Scan for the cell matching the given text and deliver its (x, y) coordinate at center. 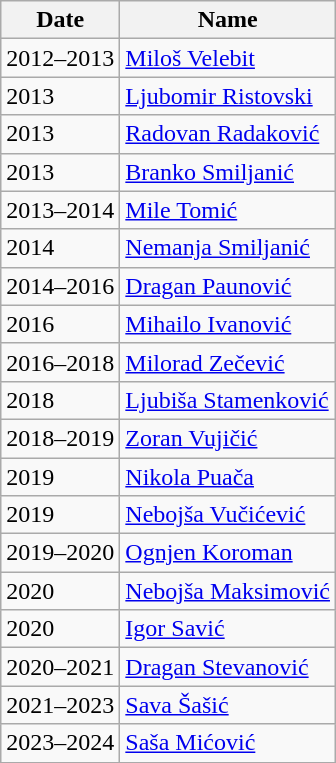
2016 (60, 324)
Mihailo Ivanović (228, 324)
2019–2020 (60, 553)
Milorad Zečević (228, 362)
2018–2019 (60, 438)
Saša Mićović (228, 743)
2016–2018 (60, 362)
2018 (60, 400)
2012–2013 (60, 58)
Dragan Stevanović (228, 667)
Nebojša Maksimović (228, 591)
Sava Šašić (228, 705)
Ljubiša Stamenković (228, 400)
Ognjen Koroman (228, 553)
2021–2023 (60, 705)
Mile Tomić (228, 210)
Igor Savić (228, 629)
2020–2021 (60, 667)
Radovan Radaković (228, 134)
2014 (60, 248)
2023–2024 (60, 743)
Ljubomir Ristovski (228, 96)
Zoran Vujičić (228, 438)
Nebojša Vučićević (228, 515)
Branko Smiljanić (228, 172)
Miloš Velebit (228, 58)
Date (60, 20)
Dragan Paunović (228, 286)
2013–2014 (60, 210)
Name (228, 20)
2014–2016 (60, 286)
Nemanja Smiljanić (228, 248)
Nikola Puača (228, 477)
